Capture the cell that displays the provided text and extract its (x, y) central coordinate. 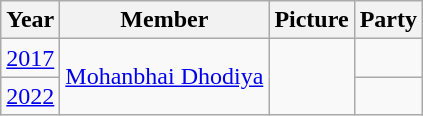
Picture (312, 20)
Member (164, 20)
Year (30, 20)
Party (388, 20)
2017 (30, 58)
Mohanbhai Dhodiya (164, 77)
2022 (30, 96)
